Locate the cell with the specified text and output its (x, y) center coordinate. 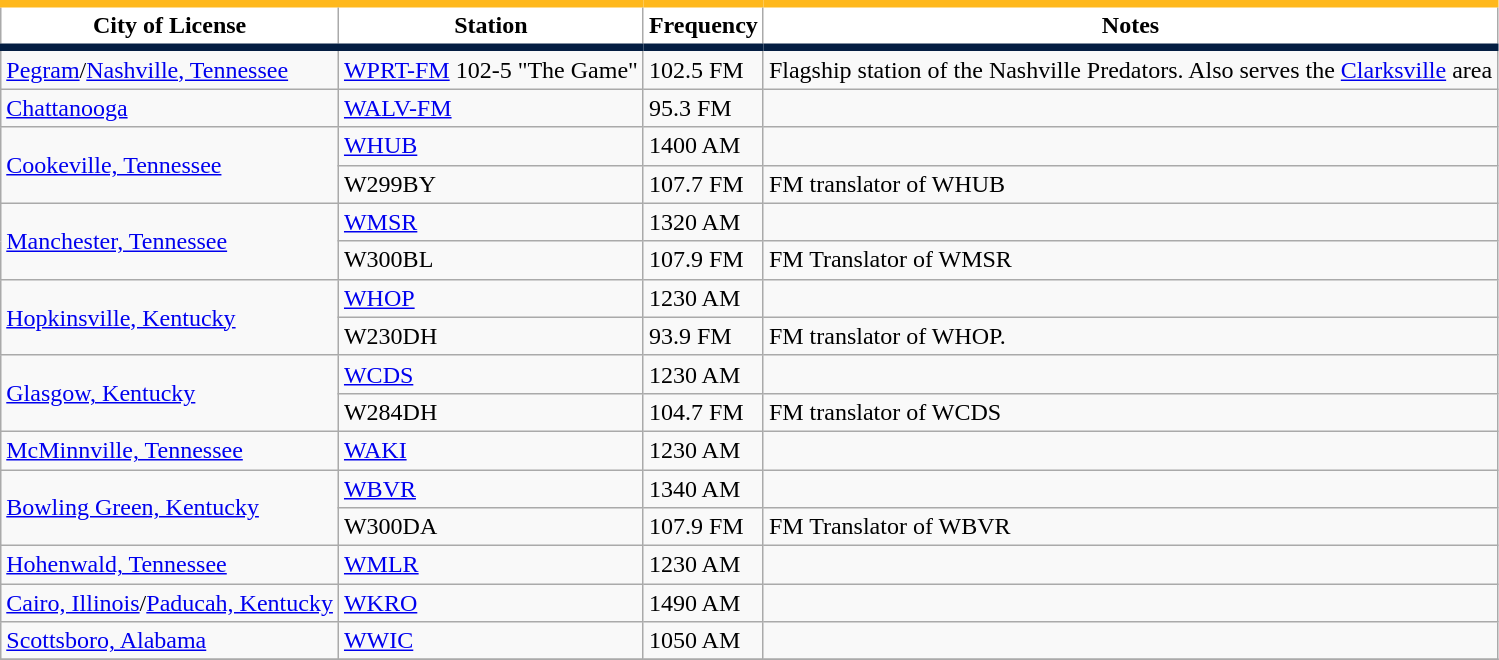
Chattanooga (170, 108)
1050 AM (703, 641)
102.5 FM (703, 68)
Pegram/Nashville, Tennessee (170, 68)
Station (490, 26)
W300DA (490, 527)
WCDS (490, 374)
WMSR (490, 222)
W300BL (490, 260)
WHOP (490, 298)
Cairo, Illinois/Paducah, Kentucky (170, 603)
Cookeville, Tennessee (170, 165)
FM translator of WHOP. (1130, 336)
WBVR (490, 489)
W284DH (490, 412)
1490 AM (703, 603)
Hopkinsville, Kentucky (170, 317)
WHUB (490, 146)
WWIC (490, 641)
Hohenwald, Tennessee (170, 565)
FM translator of WCDS (1130, 412)
WMLR (490, 565)
Frequency (703, 26)
WKRO (490, 603)
107.7 FM (703, 184)
WPRT-FM 102-5 "The Game" (490, 68)
Manchester, Tennessee (170, 241)
Glasgow, Kentucky (170, 393)
W299BY (490, 184)
W230DH (490, 336)
FM Translator of WMSR (1130, 260)
1400 AM (703, 146)
FM translator of WHUB (1130, 184)
WAKI (490, 450)
93.9 FM (703, 336)
Notes (1130, 26)
Scottsboro, Alabama (170, 641)
McMinnville, Tennessee (170, 450)
Flagship station of the Nashville Predators. Also serves the Clarksville area (1130, 68)
Bowling Green, Kentucky (170, 508)
1320 AM (703, 222)
1340 AM (703, 489)
WALV-FM (490, 108)
95.3 FM (703, 108)
FM Translator of WBVR (1130, 527)
104.7 FM (703, 412)
City of License (170, 26)
